Capture the cell that displays the provided text and extract its (x, y) central coordinate. 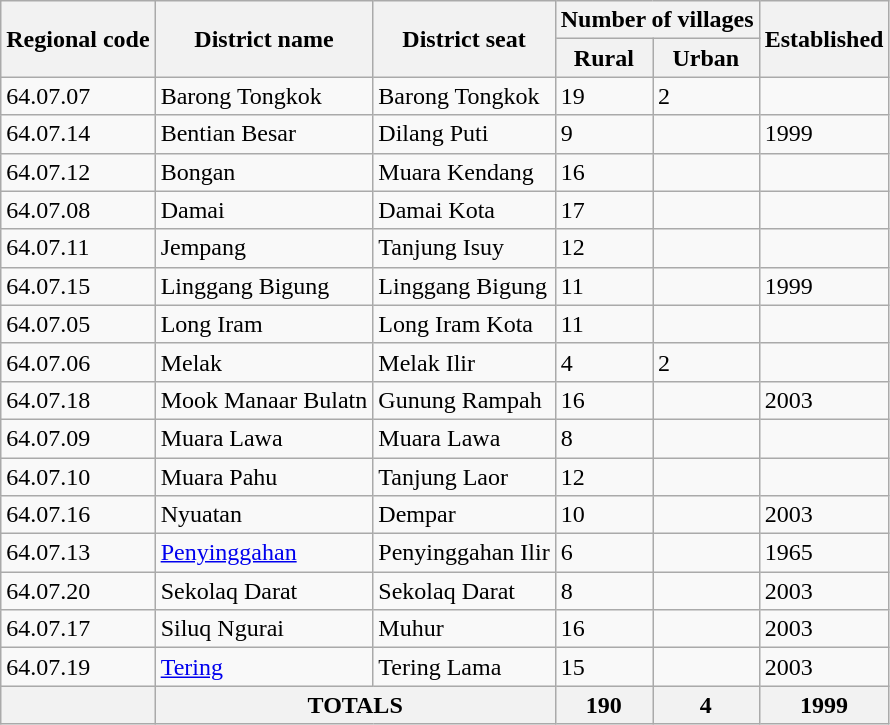
17 (604, 210)
64.07.11 (78, 248)
Siluq Ngurai (264, 629)
Bongan (264, 172)
Muara Pahu (264, 477)
Established (824, 39)
Long Iram (264, 324)
64.07.15 (78, 286)
15 (604, 667)
Nyuatan (264, 515)
District name (264, 39)
Jempang (264, 248)
64.07.16 (78, 515)
District seat (464, 39)
Tanjung Laor (464, 477)
190 (604, 705)
Muara Kendang (464, 172)
Number of villages (657, 20)
64.07.06 (78, 362)
19 (604, 96)
Dempar (464, 515)
64.07.07 (78, 96)
64.07.08 (78, 210)
TOTALS (355, 705)
64.07.18 (78, 400)
64.07.17 (78, 629)
Muhur (464, 629)
64.07.20 (78, 591)
Melak (264, 362)
Regional code (78, 39)
Dilang Puti (464, 134)
6 (604, 553)
Damai (264, 210)
Tering Lama (464, 667)
64.07.05 (78, 324)
Bentian Besar (264, 134)
Damai Kota (464, 210)
1965 (824, 553)
9 (604, 134)
Tering (264, 667)
Gunung Rampah (464, 400)
Mook Manaar Bulatn (264, 400)
64.07.14 (78, 134)
64.07.12 (78, 172)
Penyinggahan (264, 553)
Melak Ilir (464, 362)
64.07.10 (78, 477)
Rural (604, 58)
64.07.09 (78, 438)
Urban (706, 58)
Tanjung Isuy (464, 248)
Penyinggahan Ilir (464, 553)
10 (604, 515)
Long Iram Kota (464, 324)
64.07.13 (78, 553)
64.07.19 (78, 667)
